Identify which cell holds the provided text, then report its (X, Y) central coordinate. 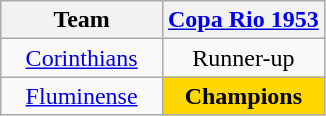
Copa Rio 1953 (243, 20)
Runner-up (243, 58)
Fluminense (82, 96)
Team (82, 20)
Corinthians (82, 58)
Champions (243, 96)
